Provide the (X, Y) coordinate of the cell's center where the given text is located.  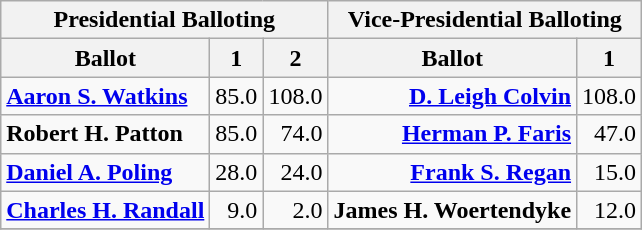
Aaron S. Watkins (106, 96)
47.0 (610, 134)
74.0 (296, 134)
28.0 (236, 172)
24.0 (296, 172)
James H. Woertendyke (452, 210)
15.0 (610, 172)
Robert H. Patton (106, 134)
Vice-Presidential Balloting (485, 20)
12.0 (610, 210)
2.0 (296, 210)
Herman P. Faris (452, 134)
9.0 (236, 210)
Charles H. Randall (106, 210)
Frank S. Regan (452, 172)
Daniel A. Poling (106, 172)
2 (296, 58)
Presidential Balloting (164, 20)
D. Leigh Colvin (452, 96)
